Locate the cell with the specified text and output its [x, y] center coordinate. 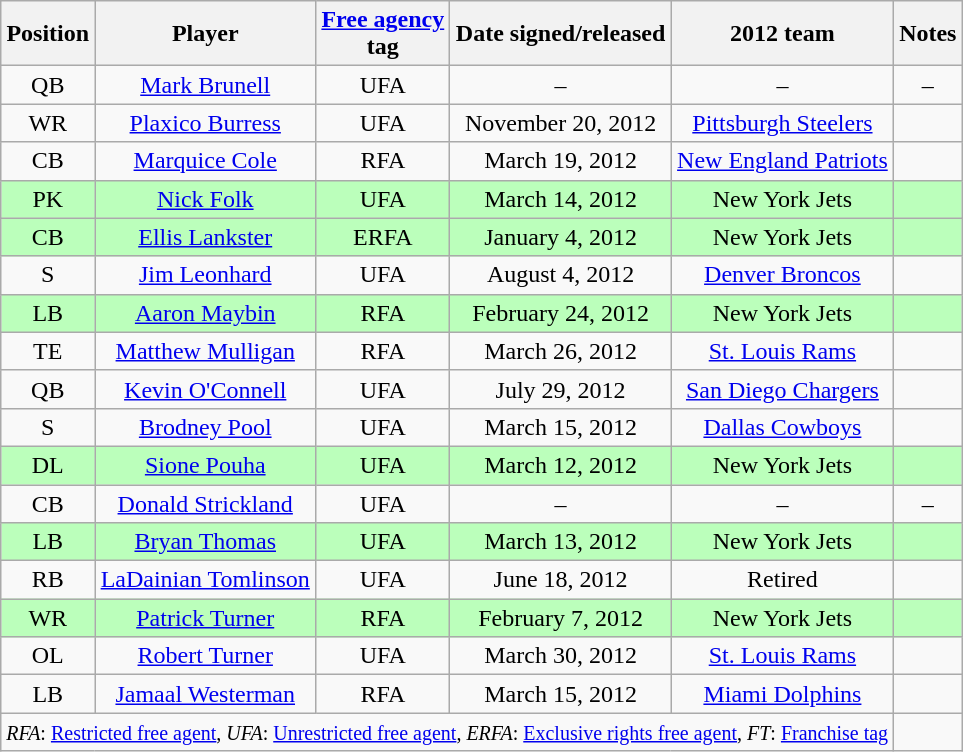
DL [48, 465]
Notes [928, 34]
March 12, 2012 [560, 465]
PK [48, 199]
Kevin O'Connell [206, 389]
Position [48, 34]
Marquice Cole [206, 161]
OL [48, 656]
Player [206, 34]
January 4, 2012 [560, 237]
Free agencytag [383, 34]
LaDainian Tomlinson [206, 580]
March 19, 2012 [560, 161]
March 30, 2012 [560, 656]
TE [48, 351]
San Diego Chargers [782, 389]
March 14, 2012 [560, 199]
Retired [782, 580]
Miami Dolphins [782, 694]
Date signed/released [560, 34]
November 20, 2012 [560, 123]
Patrick Turner [206, 618]
Jamaal Westerman [206, 694]
Ellis Lankster [206, 237]
March 26, 2012 [560, 351]
February 24, 2012 [560, 313]
Plaxico Burress [206, 123]
RB [48, 580]
RFA: Restricted free agent, UFA: Unrestricted free agent, ERFA: Exclusive rights free agent, FT: Franchise tag [448, 732]
Denver Broncos [782, 275]
Matthew Mulligan [206, 351]
Donald Strickland [206, 503]
Bryan Thomas [206, 542]
Dallas Cowboys [782, 427]
Mark Brunell [206, 85]
July 29, 2012 [560, 389]
Pittsburgh Steelers [782, 123]
Brodney Pool [206, 427]
ERFA [383, 237]
Jim Leonhard [206, 275]
June 18, 2012 [560, 580]
August 4, 2012 [560, 275]
New England Patriots [782, 161]
February 7, 2012 [560, 618]
March 13, 2012 [560, 542]
Robert Turner [206, 656]
Nick Folk [206, 199]
2012 team [782, 34]
Aaron Maybin [206, 313]
Sione Pouha [206, 465]
